From the cell containing the given text, extract its center point as [x, y] coordinate. 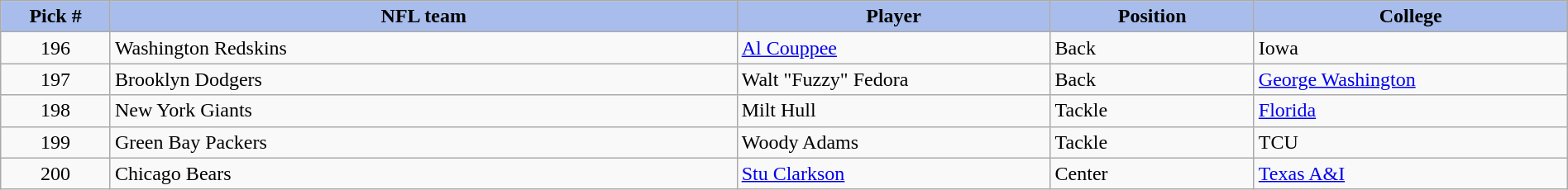
200 [56, 173]
Green Bay Packers [423, 142]
Chicago Bears [423, 173]
Center [1152, 173]
Milt Hull [893, 111]
New York Giants [423, 111]
Stu Clarkson [893, 173]
196 [56, 48]
Texas A&I [1411, 173]
Walt "Fuzzy" Fedora [893, 79]
Pick # [56, 17]
Al Couppee [893, 48]
Washington Redskins [423, 48]
Position [1152, 17]
Player [893, 17]
198 [56, 111]
TCU [1411, 142]
197 [56, 79]
College [1411, 17]
NFL team [423, 17]
Iowa [1411, 48]
Brooklyn Dodgers [423, 79]
199 [56, 142]
Woody Adams [893, 142]
Florida [1411, 111]
George Washington [1411, 79]
